Determine the (X, Y) coordinate at the center of the cell enclosing the given text.  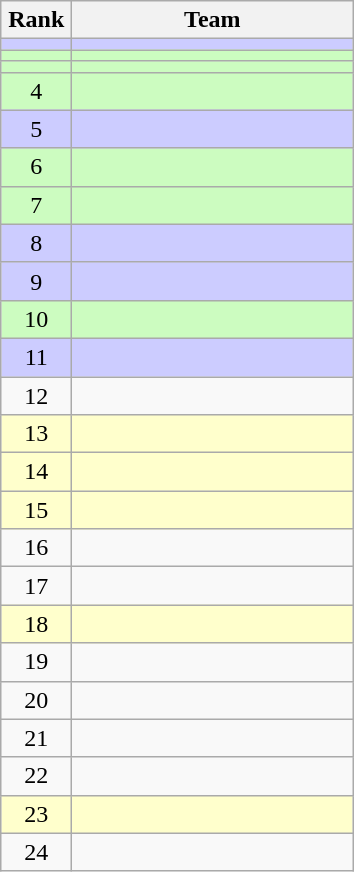
10 (36, 319)
23 (36, 814)
6 (36, 167)
22 (36, 776)
7 (36, 205)
12 (36, 395)
17 (36, 586)
13 (36, 434)
Rank (36, 20)
8 (36, 243)
5 (36, 129)
11 (36, 357)
24 (36, 852)
18 (36, 624)
16 (36, 548)
4 (36, 91)
20 (36, 700)
21 (36, 738)
14 (36, 472)
Team (212, 20)
15 (36, 510)
19 (36, 662)
9 (36, 281)
